Provide the (X, Y) coordinate of the cell's center where the given text is located.  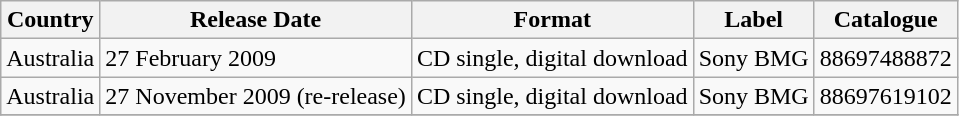
88697488872 (886, 58)
Catalogue (886, 20)
27 February 2009 (256, 58)
Label (754, 20)
Country (50, 20)
88697619102 (886, 96)
27 November 2009 (re-release) (256, 96)
Format (552, 20)
Release Date (256, 20)
